Detect which cell encompasses the target text, then output its (x, y) center coordinate. 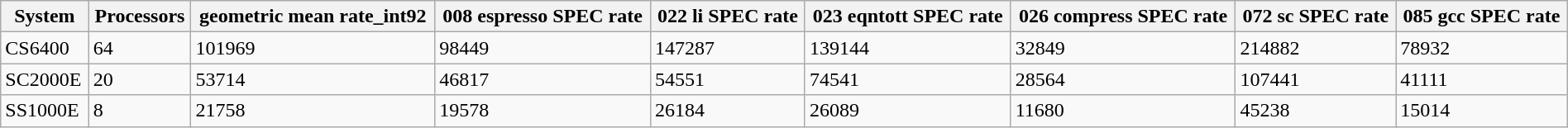
System (45, 17)
101969 (313, 48)
023 eqntott SPEC rate (908, 17)
41111 (1482, 79)
19578 (543, 111)
64 (140, 48)
214882 (1316, 48)
147287 (728, 48)
28564 (1123, 79)
026 compress SPEC rate (1123, 17)
085 gcc SPEC rate (1482, 17)
SC2000E (45, 79)
022 li SPEC rate (728, 17)
32849 (1123, 48)
98449 (543, 48)
20 (140, 79)
15014 (1482, 111)
Processors (140, 17)
54551 (728, 79)
26089 (908, 111)
SS1000E (45, 111)
21758 (313, 111)
107441 (1316, 79)
78932 (1482, 48)
53714 (313, 79)
45238 (1316, 111)
CS6400 (45, 48)
74541 (908, 79)
46817 (543, 79)
8 (140, 111)
11680 (1123, 111)
008 espresso SPEC rate (543, 17)
geometric mean rate_int92 (313, 17)
072 sc SPEC rate (1316, 17)
26184 (728, 111)
139144 (908, 48)
